Output the [x, y] coordinate of the center of the cell containing the given text.  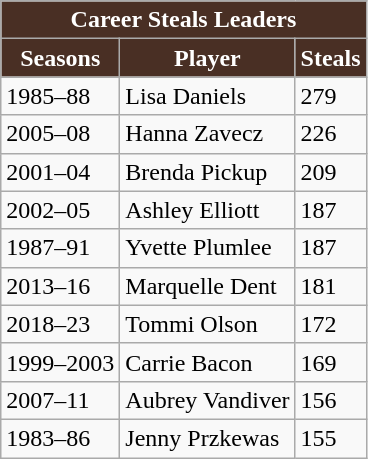
2001–04 [60, 172]
2018–23 [60, 324]
2005–08 [60, 134]
155 [330, 438]
1999–2003 [60, 362]
Aubrey Vandiver [208, 400]
Tommi Olson [208, 324]
279 [330, 96]
2007–11 [60, 400]
226 [330, 134]
Seasons [60, 58]
Marquelle Dent [208, 286]
209 [330, 172]
156 [330, 400]
Career Steals Leaders [184, 20]
Carrie Bacon [208, 362]
Jenny Przkewas [208, 438]
172 [330, 324]
2002–05 [60, 210]
169 [330, 362]
Steals [330, 58]
1985–88 [60, 96]
1987–91 [60, 248]
1983–86 [60, 438]
2013–16 [60, 286]
Player [208, 58]
Brenda Pickup [208, 172]
Lisa Daniels [208, 96]
Hanna Zavecz [208, 134]
181 [330, 286]
Ashley Elliott [208, 210]
Yvette Plumlee [208, 248]
